For the text-containing cell, return its midpoint in (X, Y) coordinate format. 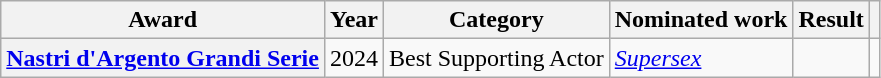
Award (163, 20)
Result (831, 20)
Best Supporting Actor (497, 58)
2024 (354, 58)
Year (354, 20)
Supersex (701, 58)
Nominated work (701, 20)
Category (497, 20)
Nastri d'Argento Grandi Serie (163, 58)
